Detect which cell encompasses the target text, then output its (x, y) center coordinate. 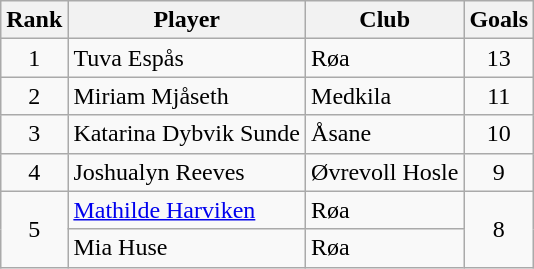
10 (499, 134)
Åsane (385, 134)
3 (34, 134)
4 (34, 172)
Tuva Espås (187, 58)
Player (187, 20)
Club (385, 20)
Medkila (385, 96)
5 (34, 229)
2 (34, 96)
Goals (499, 20)
Mathilde Harviken (187, 210)
1 (34, 58)
Rank (34, 20)
8 (499, 229)
Øvrevoll Hosle (385, 172)
Miriam Mjåseth (187, 96)
Katarina Dybvik Sunde (187, 134)
Mia Huse (187, 248)
Joshualyn Reeves (187, 172)
11 (499, 96)
13 (499, 58)
9 (499, 172)
